Scan for the cell matching the given text and deliver its (X, Y) coordinate at center. 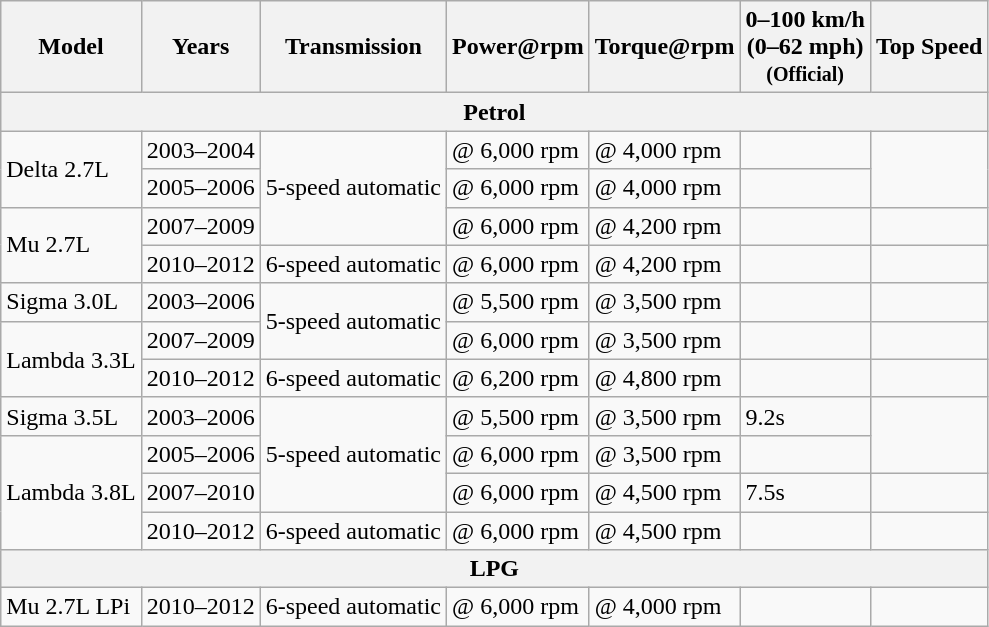
Sigma 3.0L (71, 302)
@ 6,200 rpm (518, 378)
7.5s (805, 492)
Lambda 3.8L (71, 492)
Top Speed (929, 47)
Petrol (494, 112)
Delta 2.7L (71, 169)
Sigma 3.5L (71, 416)
Mu 2.7L (71, 245)
2003–2004 (200, 150)
0–100 km/h(0–62 mph)(Official) (805, 47)
Torque@rpm (664, 47)
Mu 2.7L LPi (71, 607)
Model (71, 47)
LPG (494, 569)
2007–2010 (200, 492)
Lambda 3.3L (71, 359)
@ 4,800 rpm (664, 378)
Transmission (353, 47)
Years (200, 47)
Power@rpm (518, 47)
9.2s (805, 416)
